Pinpoint the cell where the given text exists, returning its [X, Y] midpoint coordinate. 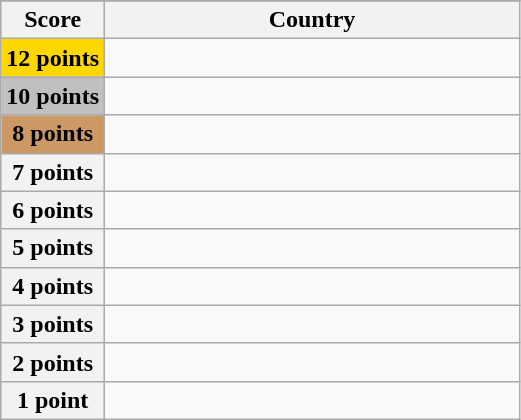
10 points [53, 96]
8 points [53, 134]
12 points [53, 58]
1 point [53, 400]
2 points [53, 362]
6 points [53, 210]
3 points [53, 324]
7 points [53, 172]
5 points [53, 248]
4 points [53, 286]
Score [53, 20]
Country [312, 20]
